Detect which cell encompasses the target text, then output its [x, y] center coordinate. 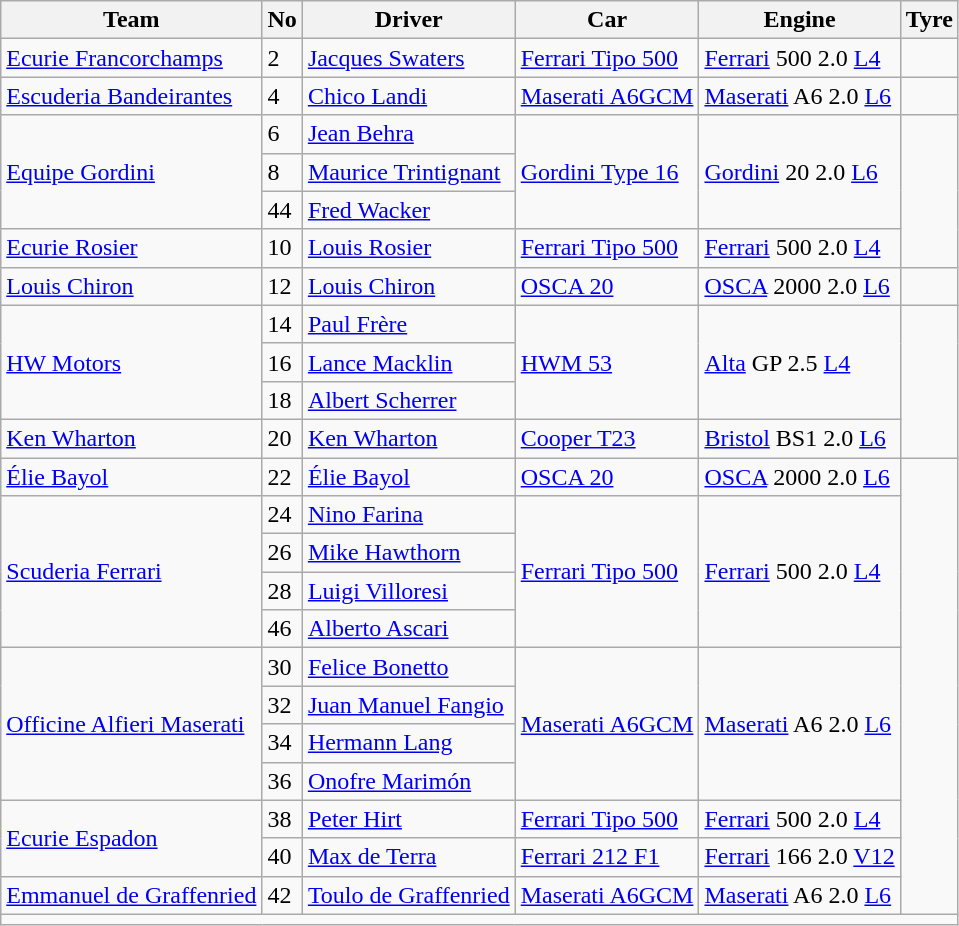
38 [282, 819]
HWM 53 [607, 362]
18 [282, 400]
Officine Alfieri Maserati [132, 724]
40 [282, 857]
14 [282, 324]
Driver [408, 20]
46 [282, 629]
HW Motors [132, 362]
Gordini 20 2.0 L6 [800, 172]
Max de Terra [408, 857]
Onofre Marimón [408, 781]
22 [282, 477]
16 [282, 362]
Ecurie Rosier [132, 248]
Scuderia Ferrari [132, 572]
Tyre [929, 20]
12 [282, 286]
Toulo de Graffenried [408, 895]
Louis Rosier [408, 248]
Luigi Villoresi [408, 591]
4 [282, 96]
24 [282, 515]
8 [282, 172]
Peter Hirt [408, 819]
Albert Scherrer [408, 400]
28 [282, 591]
Engine [800, 20]
Maurice Trintignant [408, 172]
Team [132, 20]
Chico Landi [408, 96]
2 [282, 58]
Fred Wacker [408, 210]
Bristol BS1 2.0 L6 [800, 438]
Car [607, 20]
Jean Behra [408, 134]
Emmanuel de Graffenried [132, 895]
20 [282, 438]
Cooper T23 [607, 438]
Felice Bonetto [408, 667]
Juan Manuel Fangio [408, 705]
44 [282, 210]
30 [282, 667]
Ecurie Francorchamps [132, 58]
32 [282, 705]
Ferrari 166 2.0 V12 [800, 857]
Alta GP 2.5 L4 [800, 362]
Lance Macklin [408, 362]
No [282, 20]
Equipe Gordini [132, 172]
Ecurie Espadon [132, 838]
Paul Frère [408, 324]
6 [282, 134]
Alberto Ascari [408, 629]
Ferrari 212 F1 [607, 857]
36 [282, 781]
Nino Farina [408, 515]
Mike Hawthorn [408, 553]
42 [282, 895]
Escuderia Bandeirantes [132, 96]
Hermann Lang [408, 743]
Gordini Type 16 [607, 172]
10 [282, 248]
Jacques Swaters [408, 58]
26 [282, 553]
34 [282, 743]
